Scan for the cell matching the given text and deliver its [X, Y] coordinate at center. 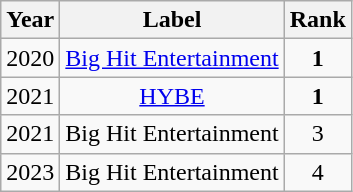
3 [318, 134]
4 [318, 172]
HYBE [172, 96]
2020 [30, 58]
Year [30, 20]
2023 [30, 172]
Label [172, 20]
Rank [318, 20]
